Identify which cell holds the provided text, then report its (x, y) central coordinate. 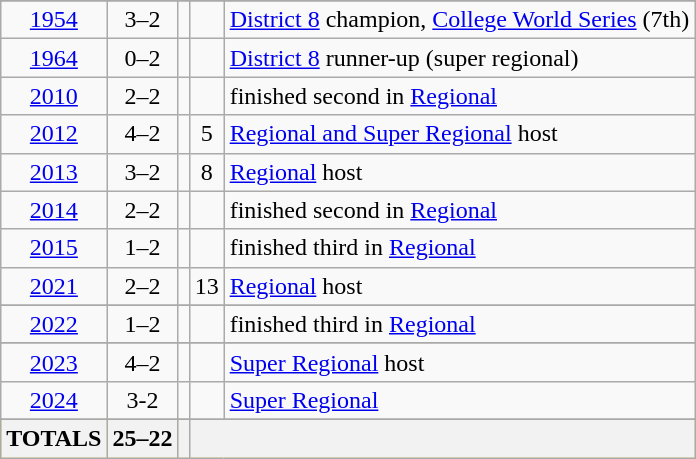
3-2 (142, 400)
TOTALS (54, 438)
District 8 runner-up (super regional) (460, 58)
2021 (54, 286)
Super Regional (460, 400)
5 (206, 134)
2010 (54, 96)
1954 (54, 20)
2012 (54, 134)
Regional and Super Regional host (460, 134)
2022 (54, 324)
2015 (54, 248)
Super Regional host (460, 362)
8 (206, 172)
13 (206, 286)
2014 (54, 210)
District 8 champion, College World Series (7th) (460, 20)
2013 (54, 172)
25–22 (142, 438)
0–2 (142, 58)
2023 (54, 362)
2024 (54, 400)
1964 (54, 58)
